Identify which cell holds the provided text, then report its [x, y] central coordinate. 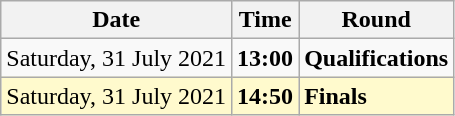
Round [376, 20]
Date [116, 20]
Time [266, 20]
Finals [376, 96]
14:50 [266, 96]
13:00 [266, 58]
Qualifications [376, 58]
